Find where the given text appears and provide that cell's center as (x, y) coordinate. 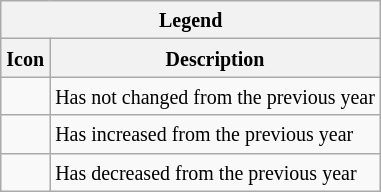
Description (216, 58)
Legend (191, 20)
Has not changed from the previous year (216, 96)
Icon (26, 58)
Has decreased from the previous year (216, 172)
Has increased from the previous year (216, 134)
